Return [x, y] of the center of cell containing provided text 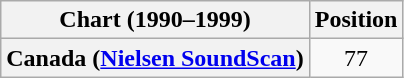
Canada (Nielsen SoundScan) [155, 58]
77 [356, 58]
Position [356, 20]
Chart (1990–1999) [155, 20]
